Determine the (x, y) coordinate at the center of the cell enclosing the given text.  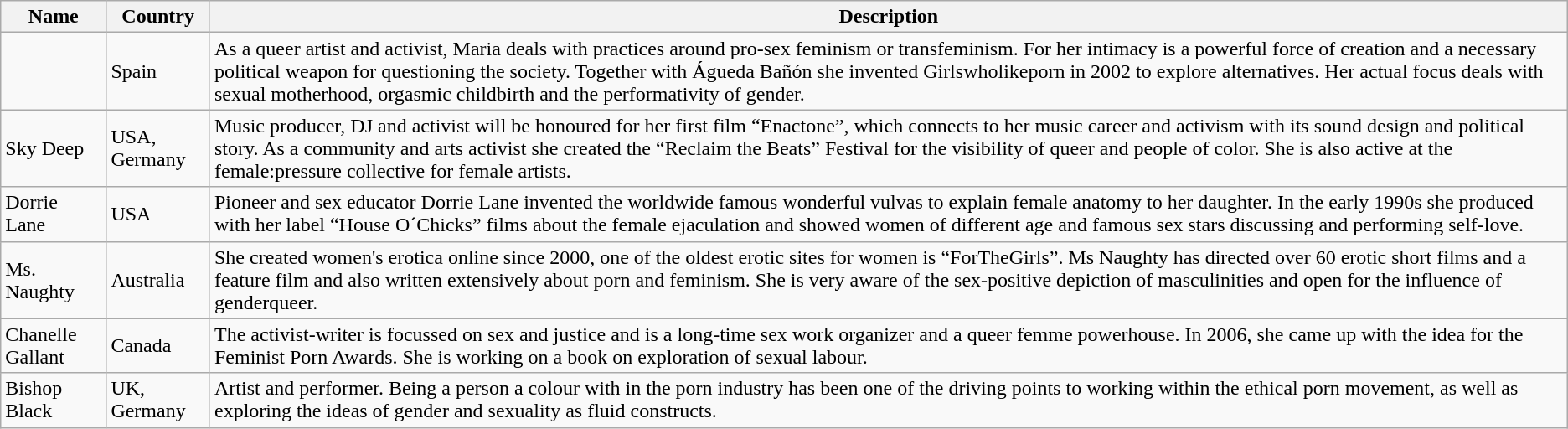
Spain (158, 71)
Dorrie Lane (54, 214)
USA (158, 214)
Sky Deep (54, 148)
Canada (158, 345)
Ms. Naughty (54, 280)
Chanelle Gallant (54, 345)
USA, Germany (158, 148)
Bishop Black (54, 401)
Name (54, 17)
Description (888, 17)
Country (158, 17)
UK, Germany (158, 401)
Australia (158, 280)
